Return (X, Y) of the center of cell containing provided text 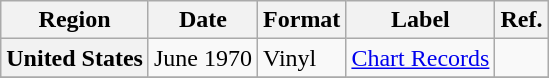
June 1970 (202, 58)
Label (420, 20)
Chart Records (420, 58)
Format (302, 20)
Vinyl (302, 58)
Region (75, 20)
Date (202, 20)
United States (75, 58)
Ref. (522, 20)
